Return (X, Y) of the center of cell containing provided text 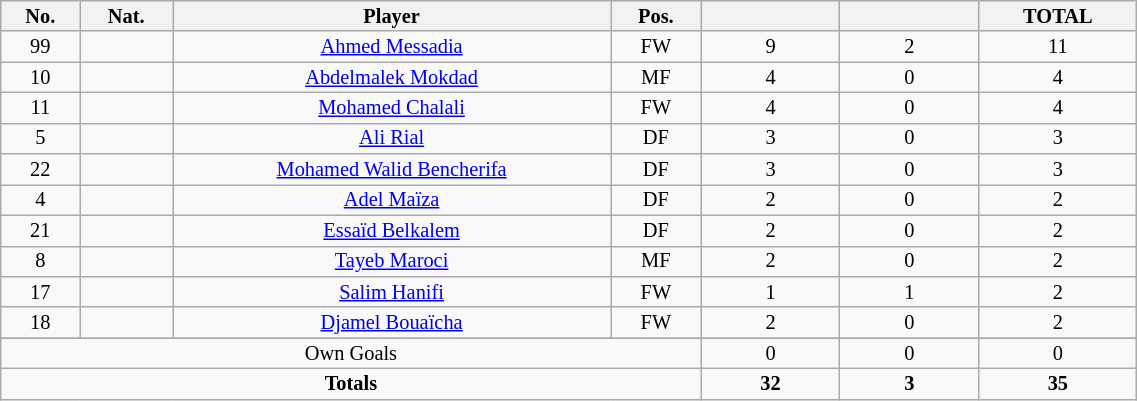
17 (40, 292)
Salim Hanifi (392, 292)
21 (40, 230)
99 (40, 46)
Nat. (126, 16)
35 (1058, 384)
10 (40, 78)
Own Goals (351, 354)
5 (40, 138)
Tayeb Maroci (392, 262)
Ahmed Messadia (392, 46)
Adel Maïza (392, 200)
Totals (351, 384)
Djamel Bouaïcha (392, 322)
8 (40, 262)
18 (40, 322)
Player (392, 16)
32 (770, 384)
Mohamed Walid Bencherifa (392, 170)
9 (770, 46)
Abdelmalek Mokdad (392, 78)
Ali Rial (392, 138)
Essaïd Belkalem (392, 230)
TOTAL (1058, 16)
22 (40, 170)
Mohamed Chalali (392, 108)
Pos. (656, 16)
No. (40, 16)
